Pinpoint the cell where the given text exists, returning its [X, Y] midpoint coordinate. 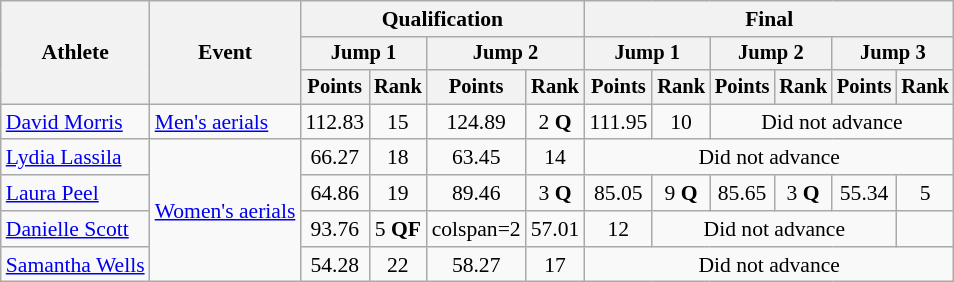
63.45 [476, 158]
Final [768, 19]
Qualification [442, 19]
89.46 [476, 193]
14 [556, 158]
colspan=2 [476, 229]
12 [618, 229]
93.76 [334, 229]
55.34 [864, 193]
9 Q [681, 193]
85.65 [742, 193]
Event [226, 52]
Jump 3 [893, 54]
18 [398, 158]
Lydia Lassila [76, 158]
57.01 [556, 229]
2 Q [556, 122]
5 QF [398, 229]
112.83 [334, 122]
111.95 [618, 122]
15 [398, 122]
Women's aerials [226, 211]
66.27 [334, 158]
19 [398, 193]
10 [681, 122]
64.86 [334, 193]
124.89 [476, 122]
David Morris [76, 122]
Men's aerials [226, 122]
5 [925, 193]
Athlete [76, 52]
85.05 [618, 193]
Danielle Scott [76, 229]
Laura Peel [76, 193]
